Identify which cell holds the provided text, then report its [X, Y] central coordinate. 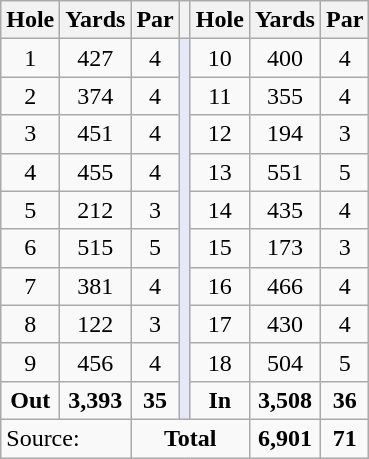
11 [220, 96]
In [220, 400]
6,901 [284, 438]
551 [284, 172]
35 [155, 400]
466 [284, 286]
1 [30, 58]
14 [220, 210]
17 [220, 324]
16 [220, 286]
122 [96, 324]
10 [220, 58]
173 [284, 248]
12 [220, 134]
400 [284, 58]
430 [284, 324]
456 [96, 362]
13 [220, 172]
71 [344, 438]
374 [96, 96]
36 [344, 400]
212 [96, 210]
381 [96, 286]
3,508 [284, 400]
515 [96, 248]
451 [96, 134]
427 [96, 58]
355 [284, 96]
194 [284, 134]
18 [220, 362]
2 [30, 96]
9 [30, 362]
455 [96, 172]
Total [190, 438]
Source: [66, 438]
435 [284, 210]
7 [30, 286]
6 [30, 248]
3,393 [96, 400]
15 [220, 248]
8 [30, 324]
504 [284, 362]
Out [30, 400]
